From the cell containing the given text, extract its center point as [X, Y] coordinate. 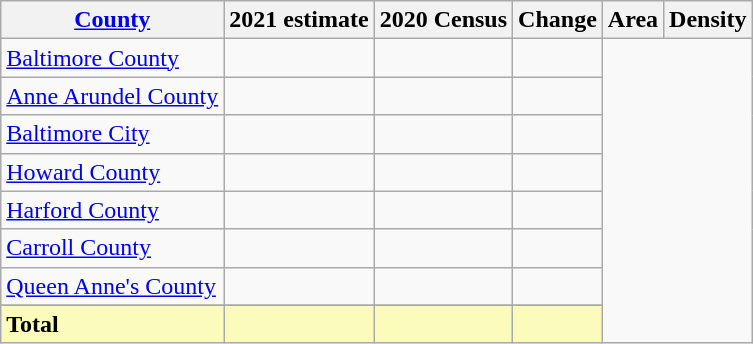
Queen Anne's County [112, 286]
Howard County [112, 172]
Carroll County [112, 248]
Harford County [112, 210]
Area [632, 20]
County [112, 20]
Baltimore County [112, 58]
Density [708, 20]
Anne Arundel County [112, 96]
Total [112, 324]
Baltimore City [112, 134]
2020 Census [443, 20]
2021 estimate [299, 20]
Change [558, 20]
